Scan for the cell matching the given text and deliver its [x, y] coordinate at center. 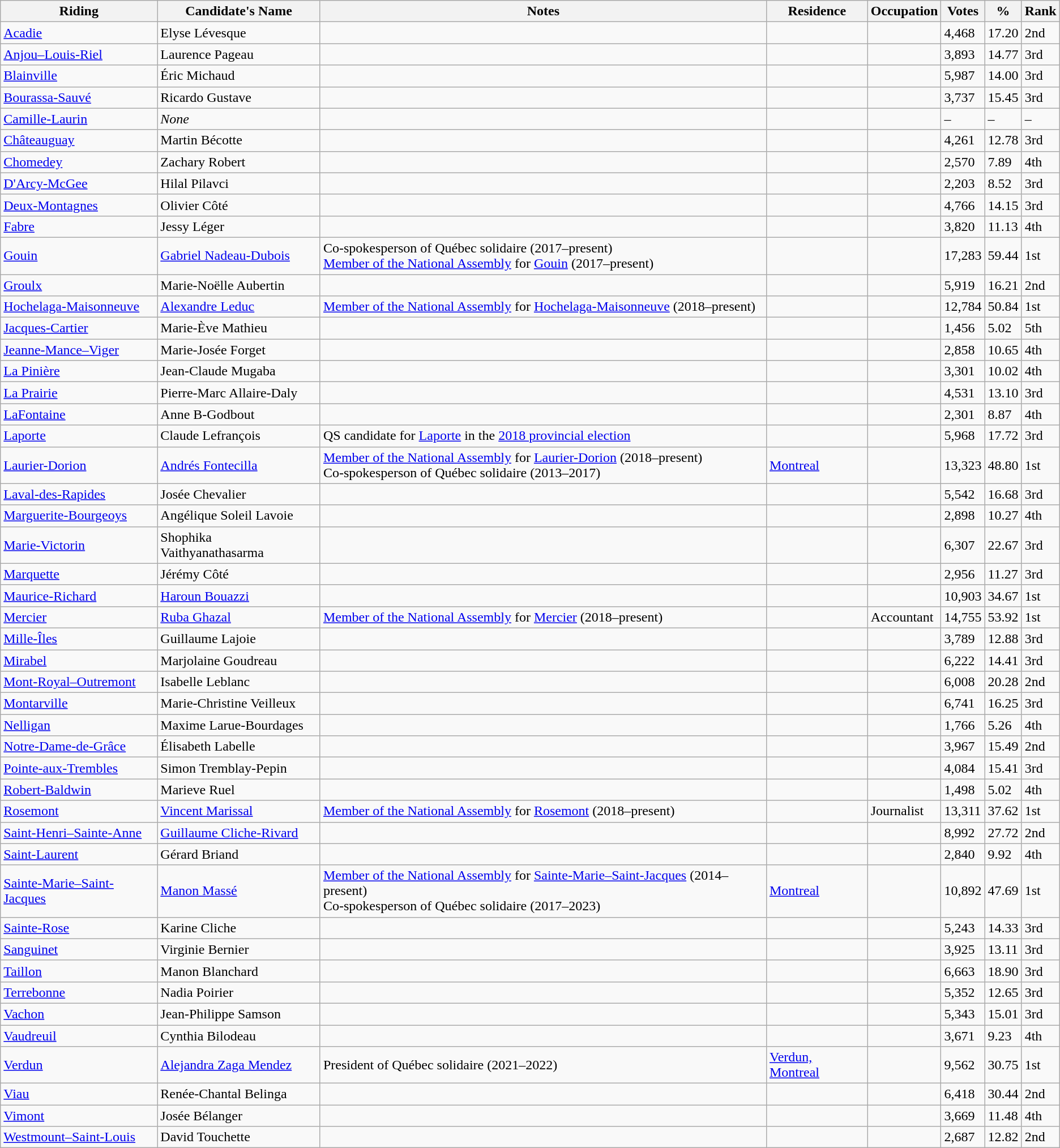
Groulx [79, 285]
Jacques-Cartier [79, 328]
Gérard Briand [239, 854]
Votes [963, 11]
5,243 [963, 928]
Journalist [904, 811]
Châteauguay [79, 140]
None [239, 119]
2,858 [963, 350]
34.67 [1003, 596]
Jean-Philippe Samson [239, 1014]
11.13 [1003, 226]
30.44 [1003, 1094]
10,892 [963, 891]
Bourassa-Sauvé [79, 97]
Vimont [79, 1116]
Accountant [904, 617]
Viau [79, 1094]
10.65 [1003, 350]
1,766 [963, 725]
Taillon [79, 971]
Chomedey [79, 162]
12.65 [1003, 992]
Co-spokesperson of Québec solidaire (2017–present) Member of the National Assembly for Gouin (2017–present) [543, 256]
5.26 [1003, 725]
8,992 [963, 833]
2,898 [963, 516]
22.67 [1003, 545]
7.89 [1003, 162]
Sainte-Marie–Saint-Jacques [79, 891]
20.28 [1003, 682]
Member of the National Assembly for Hochelaga-Maisonneuve (2018–present) [543, 307]
3,737 [963, 97]
Alexandre Leduc [239, 307]
2,570 [963, 162]
Gabriel Nadeau-Dubois [239, 256]
13,323 [963, 465]
16.68 [1003, 494]
4,531 [963, 393]
Marquette [79, 574]
2,203 [963, 183]
Robert-Baldwin [79, 790]
16.25 [1003, 704]
4,766 [963, 205]
Renée-Chantal Belinga [239, 1094]
Laurier-Dorion [79, 465]
Jean-Claude Mugaba [239, 371]
President of Québec solidaire (2021–2022) [543, 1065]
Vachon [79, 1014]
Laval-des-Rapides [79, 494]
Nelligan [79, 725]
Jessy Léger [239, 226]
Notre-Dame-de-Grâce [79, 747]
9,562 [963, 1065]
5,542 [963, 494]
6,222 [963, 661]
Mirabel [79, 661]
17,283 [963, 256]
Member of the National Assembly for Mercier (2018–present) [543, 617]
D'Arcy-McGee [79, 183]
5,343 [963, 1014]
Montarville [79, 704]
5th [1041, 328]
Sainte-Rose [79, 928]
15.45 [1003, 97]
Alejandra Zaga Mendez [239, 1065]
14.77 [1003, 54]
48.80 [1003, 465]
8.87 [1003, 414]
Notes [543, 11]
2,687 [963, 1137]
14.15 [1003, 205]
1,498 [963, 790]
Laurence Pageau [239, 54]
Deux-Montagnes [79, 205]
3,925 [963, 949]
6,008 [963, 682]
14.41 [1003, 661]
Karine Cliche [239, 928]
8.52 [1003, 183]
5,919 [963, 285]
Ricardo Gustave [239, 97]
Olivier Côté [239, 205]
1,456 [963, 328]
3,967 [963, 747]
Camille-Laurin [79, 119]
Martin Bécotte [239, 140]
3,820 [963, 226]
6,741 [963, 704]
17.72 [1003, 436]
Ruba Ghazal [239, 617]
Rank [1041, 11]
12.78 [1003, 140]
3,669 [963, 1116]
David Touchette [239, 1137]
Laporte [79, 436]
Verdun, Montreal [817, 1065]
Jeanne-Mance–Viger [79, 350]
Residence [817, 11]
11.48 [1003, 1116]
15.01 [1003, 1014]
Marie-Victorin [79, 545]
Claude Lefrançois [239, 436]
Virginie Bernier [239, 949]
Vaudreuil [79, 1035]
10.02 [1003, 371]
3,789 [963, 639]
12,784 [963, 307]
QS candidate for Laporte in the 2018 provincial election [543, 436]
2,840 [963, 854]
Josée Bélanger [239, 1116]
6,307 [963, 545]
27.72 [1003, 833]
12.88 [1003, 639]
Josée Chevalier [239, 494]
4,261 [963, 140]
Marie-Christine Veilleux [239, 704]
50.84 [1003, 307]
Manon Blanchard [239, 971]
Marjolaine Goudreau [239, 661]
12.82 [1003, 1137]
9.92 [1003, 854]
Maxime Larue-Bourdages [239, 725]
6,418 [963, 1094]
Mercier [79, 617]
Pointe-aux-Trembles [79, 768]
Member of the National Assembly for Laurier-Dorion (2018–present) Co-spokesperson of Québec solidaire (2013–2017) [543, 465]
Saint-Laurent [79, 854]
Verdun [79, 1065]
Haroun Bouazzi [239, 596]
Hochelaga-Maisonneuve [79, 307]
Andrés Fontecilla [239, 465]
Acadie [79, 33]
Sanguinet [79, 949]
Occupation [904, 11]
14.00 [1003, 76]
Manon Massé [239, 891]
47.69 [1003, 891]
53.92 [1003, 617]
3,301 [963, 371]
Isabelle Leblanc [239, 682]
10.27 [1003, 516]
Angélique Soleil Lavoie [239, 516]
10,903 [963, 596]
Westmount–Saint-Louis [79, 1137]
Nadia Poirier [239, 992]
Shophika Vaithyanathasarma [239, 545]
Riding [79, 11]
30.75 [1003, 1065]
Vincent Marissal [239, 811]
Mille-Îles [79, 639]
9.23 [1003, 1035]
Hilal Pilavci [239, 183]
13.10 [1003, 393]
4,468 [963, 33]
3,671 [963, 1035]
Guillaume Cliche-Rivard [239, 833]
Marguerite-Bourgeoys [79, 516]
Terrebonne [79, 992]
Guillaume Lajoie [239, 639]
LaFontaine [79, 414]
Anne B-Godbout [239, 414]
Simon Tremblay-Pepin [239, 768]
16.21 [1003, 285]
% [1003, 11]
5,987 [963, 76]
5,968 [963, 436]
Marie-Ève Mathieu [239, 328]
18.90 [1003, 971]
Jérémy Côté [239, 574]
Gouin [79, 256]
3,893 [963, 54]
Member of the National Assembly for Rosemont (2018–present) [543, 811]
Marie-Noëlle Aubertin [239, 285]
15.41 [1003, 768]
La Prairie [79, 393]
Élisabeth Labelle [239, 747]
6,663 [963, 971]
11.27 [1003, 574]
17.20 [1003, 33]
13.11 [1003, 949]
Candidate's Name [239, 11]
14.33 [1003, 928]
Zachary Robert [239, 162]
59.44 [1003, 256]
Éric Michaud [239, 76]
15.49 [1003, 747]
Saint-Henri–Sainte-Anne [79, 833]
4,084 [963, 768]
Cynthia Bilodeau [239, 1035]
Marieve Ruel [239, 790]
Marie-Josée Forget [239, 350]
37.62 [1003, 811]
Rosemont [79, 811]
Mont-Royal–Outremont [79, 682]
2,956 [963, 574]
Pierre-Marc Allaire-Daly [239, 393]
2,301 [963, 414]
Maurice-Richard [79, 596]
Anjou–Louis-Riel [79, 54]
5,352 [963, 992]
Elyse Lévesque [239, 33]
Fabre [79, 226]
14,755 [963, 617]
13,311 [963, 811]
La Pinière [79, 371]
Member of the National Assembly for Sainte-Marie–Saint-Jacques (2014–present) Co-spokesperson of Québec solidaire (2017–2023) [543, 891]
Blainville [79, 76]
